Detect which cell encompasses the target text, then output its (X, Y) center coordinate. 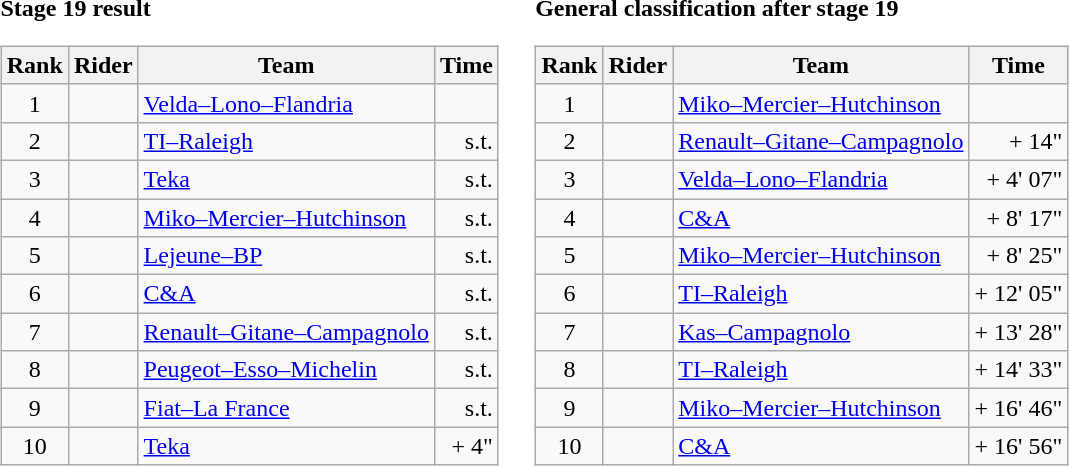
+ 8' 25" (1018, 256)
+ 14" (1018, 141)
+ 14' 33" (1018, 370)
+ 4' 07" (1018, 179)
+ 8' 17" (1018, 217)
+ 12' 05" (1018, 294)
+ 13' 28" (1018, 332)
+ 4" (466, 446)
Fiat–La France (286, 408)
Kas–Campagnolo (821, 332)
Peugeot–Esso–Michelin (286, 370)
Lejeune–BP (286, 256)
+ 16' 46" (1018, 408)
+ 16' 56" (1018, 446)
